Locate the cell with the specified text and output its (X, Y) center coordinate. 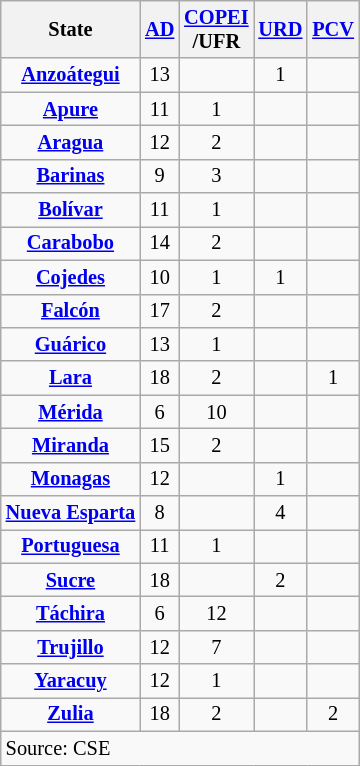
Táchira (70, 613)
Bolívar (70, 210)
Apure (70, 109)
Falcón (70, 311)
Miranda (70, 445)
Mérida (70, 412)
Trujillo (70, 647)
Lara (70, 378)
Monagas (70, 479)
PCV (333, 29)
14 (160, 243)
Cojedes (70, 277)
URD (281, 29)
4 (281, 513)
Barinas (70, 176)
Source: CSE (180, 748)
Sucre (70, 580)
Carabobo (70, 243)
Aragua (70, 142)
17 (160, 311)
Portuguesa (70, 546)
Guárico (70, 344)
15 (160, 445)
State (70, 29)
3 (216, 176)
Anzoátegui (70, 75)
AD (160, 29)
8 (160, 513)
COPEI/UFR (216, 29)
9 (160, 176)
Nueva Esparta (70, 513)
Yaracuy (70, 681)
Zulia (70, 714)
7 (216, 647)
